Return [x, y] of the center of cell containing provided text 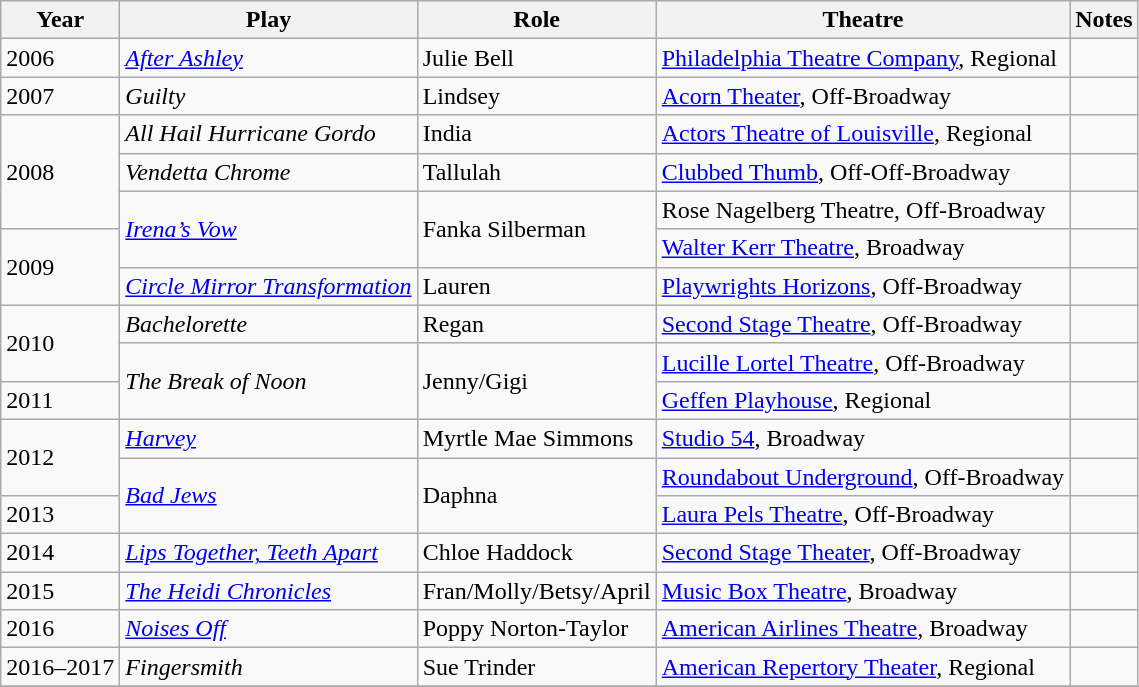
Clubbed Thumb, Off-Off-Broadway [862, 172]
2015 [60, 591]
2013 [60, 515]
2016 [60, 629]
2008 [60, 172]
American Airlines Theatre, Broadway [862, 629]
Fingersmith [268, 667]
Poppy Norton-Taylor [536, 629]
Myrtle Mae Simmons [536, 438]
2014 [60, 553]
Second Stage Theatre, Off-Broadway [862, 324]
Fanka Silberman [536, 229]
2010 [60, 343]
Music Box Theatre, Broadway [862, 591]
Regan [536, 324]
Fran/Molly/Betsy/April [536, 591]
2012 [60, 457]
Tallulah [536, 172]
Julie Bell [536, 58]
Bachelorette [268, 324]
Vendetta Chrome [268, 172]
Notes [1104, 20]
2011 [60, 400]
Actors Theatre of Louisville, Regional [862, 134]
Philadelphia Theatre Company, Regional [862, 58]
Lucille Lortel Theatre, Off-Broadway [862, 362]
After Ashley [268, 58]
Noises Off [268, 629]
India [536, 134]
Roundabout Underground, Off-Broadway [862, 477]
All Hail Hurricane Gordo [268, 134]
2009 [60, 267]
Irena’s Vow [268, 229]
Second Stage Theater, Off-Broadway [862, 553]
The Heidi Chronicles [268, 591]
Circle Mirror Transformation [268, 286]
Laura Pels Theatre, Off-Broadway [862, 515]
Acorn Theater, Off-Broadway [862, 96]
Walter Kerr Theatre, Broadway [862, 248]
Lips Together, Teeth Apart [268, 553]
Rose Nagelberg Theatre, Off-Broadway [862, 210]
Theatre [862, 20]
Geffen Playhouse, Regional [862, 400]
Studio 54, Broadway [862, 438]
Sue Trinder [536, 667]
Playwrights Horizons, Off-Broadway [862, 286]
The Break of Noon [268, 381]
2016–2017 [60, 667]
Jenny/Gigi [536, 381]
Harvey [268, 438]
Lauren [536, 286]
2006 [60, 58]
2007 [60, 96]
Lindsey [536, 96]
Role [536, 20]
Bad Jews [268, 496]
Daphna [536, 496]
Chloe Haddock [536, 553]
Year [60, 20]
Guilty [268, 96]
American Repertory Theater, Regional [862, 667]
Play [268, 20]
